Pinpoint the cell where the given text exists, returning its (x, y) midpoint coordinate. 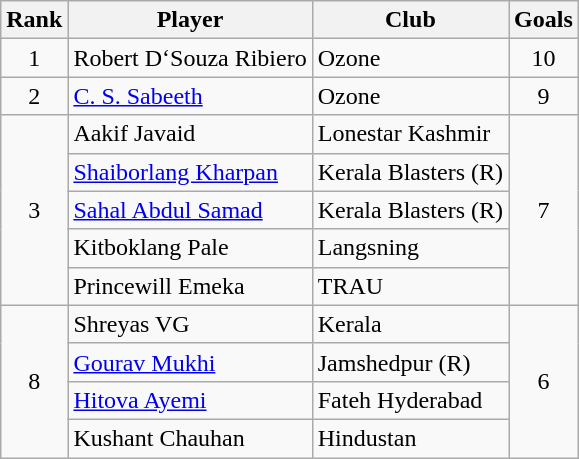
Lonestar Kashmir (410, 134)
Kushant Chauhan (190, 438)
Langsning (410, 248)
2 (34, 96)
C. S. Sabeeth (190, 96)
Shreyas VG (190, 324)
1 (34, 58)
Aakif Javaid (190, 134)
Robert D‘Souza Ribiero (190, 58)
8 (34, 381)
TRAU (410, 286)
10 (544, 58)
Player (190, 20)
Sahal Abdul Samad (190, 210)
9 (544, 96)
Goals (544, 20)
3 (34, 210)
Fateh Hyderabad (410, 400)
Club (410, 20)
6 (544, 381)
Jamshedpur (R) (410, 362)
7 (544, 210)
Gourav Mukhi (190, 362)
Princewill Emeka (190, 286)
Kerala (410, 324)
Hitova Ayemi (190, 400)
Hindustan (410, 438)
Shaiborlang Kharpan (190, 172)
Kitboklang Pale (190, 248)
Rank (34, 20)
